For the text-containing cell, return its midpoint in (x, y) coordinate format. 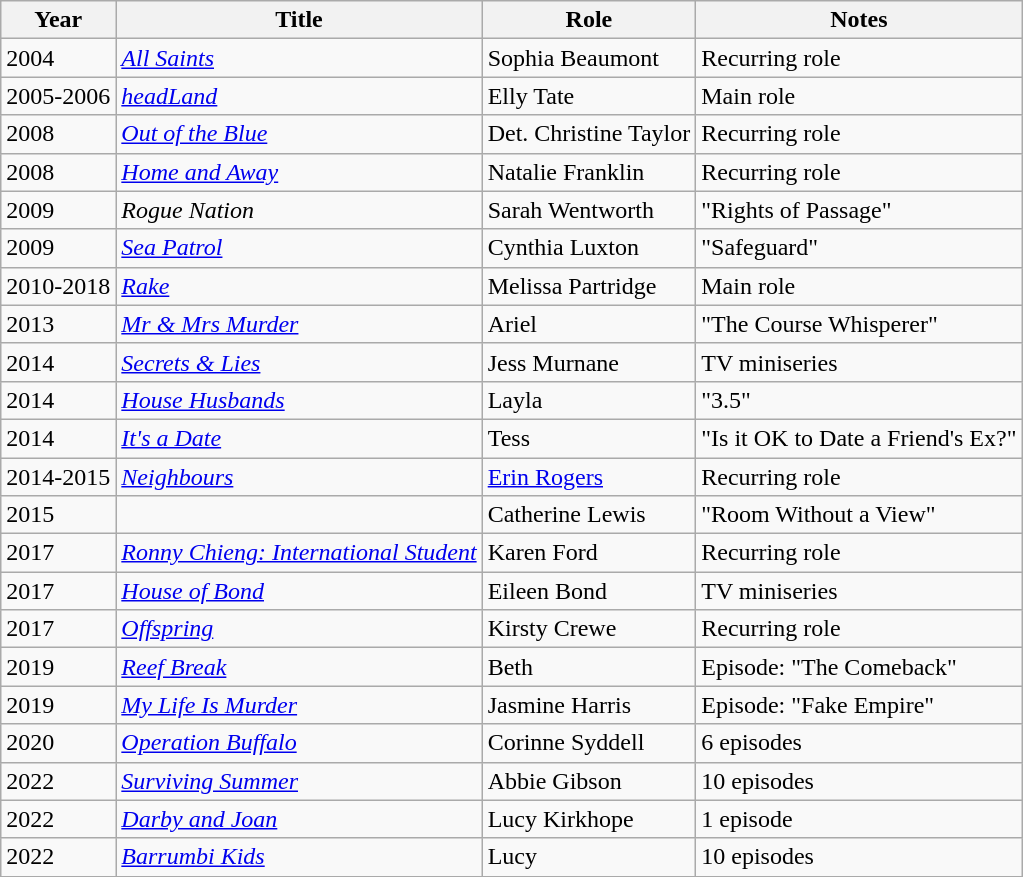
"Rights of Passage" (859, 210)
2005-2006 (58, 96)
Year (58, 20)
Barrumbi Kids (299, 857)
Home and Away (299, 172)
Catherine Lewis (589, 515)
2014-2015 (58, 477)
Det. Christine Taylor (589, 134)
Kirsty Crewe (589, 629)
Cynthia Luxton (589, 248)
Offspring (299, 629)
Ariel (589, 324)
2013 (58, 324)
It's a Date (299, 438)
Lucy Kirkhope (589, 819)
Episode: "Fake Empire" (859, 705)
Sea Patrol (299, 248)
6 episodes (859, 743)
Rogue Nation (299, 210)
1 episode (859, 819)
2004 (58, 58)
My Life Is Murder (299, 705)
Elly Tate (589, 96)
Reef Break (299, 667)
Melissa Partridge (589, 286)
"Is it OK to Date a Friend's Ex?" (859, 438)
Karen Ford (589, 553)
House Husbands (299, 400)
Eileen Bond (589, 591)
Jess Murnane (589, 362)
Surviving Summer (299, 781)
Beth (589, 667)
Erin Rogers (589, 477)
Darby and Joan (299, 819)
Neighbours (299, 477)
Abbie Gibson (589, 781)
Layla (589, 400)
2010-2018 (58, 286)
Secrets & Lies (299, 362)
Rake (299, 286)
2015 (58, 515)
Out of the Blue (299, 134)
2020 (58, 743)
Ronny Chieng: International Student (299, 553)
Lucy (589, 857)
House of Bond (299, 591)
Title (299, 20)
Sophia Beaumont (589, 58)
Sarah Wentworth (589, 210)
Notes (859, 20)
Natalie Franklin (589, 172)
Tess (589, 438)
"Safeguard" (859, 248)
Role (589, 20)
Mr & Mrs Murder (299, 324)
"The Course Whisperer" (859, 324)
"Room Without a View" (859, 515)
Episode: "The Comeback" (859, 667)
All Saints (299, 58)
Jasmine Harris (589, 705)
Operation Buffalo (299, 743)
headLand (299, 96)
"3.5" (859, 400)
Corinne Syddell (589, 743)
